Identify which cell holds the provided text, then report its (X, Y) central coordinate. 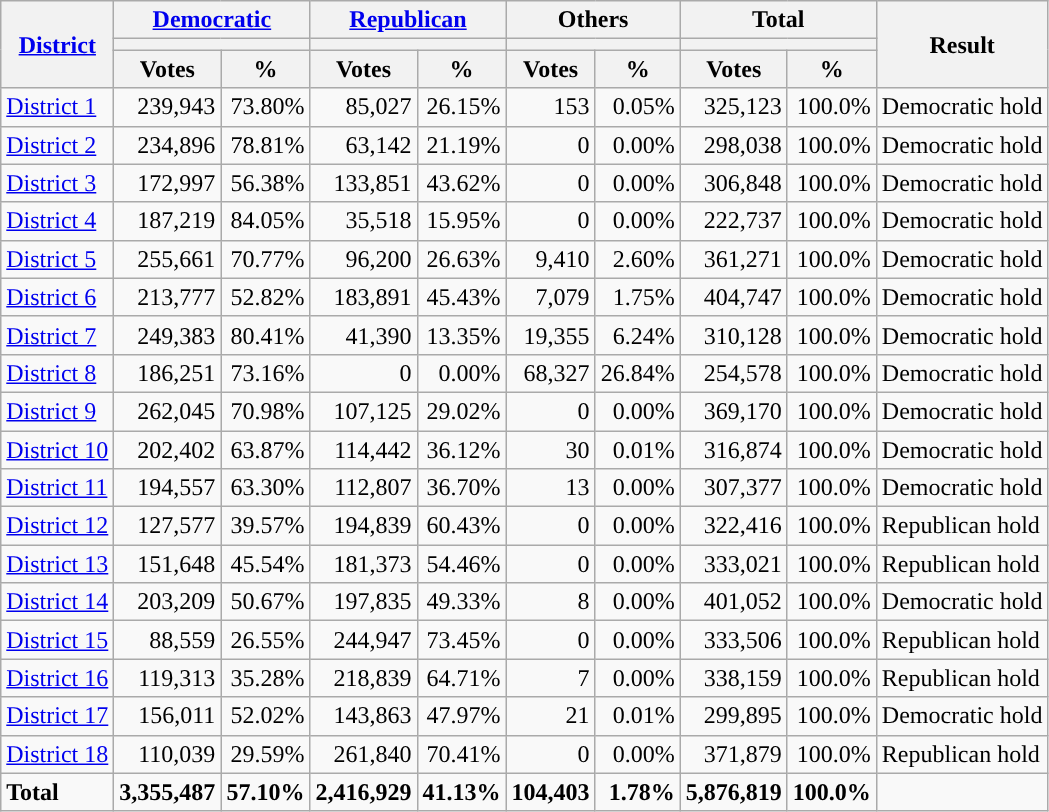
306,848 (734, 183)
234,896 (168, 145)
119,313 (168, 678)
Republican (408, 20)
404,747 (734, 297)
187,219 (168, 221)
13 (550, 488)
218,839 (364, 678)
21 (550, 716)
88,559 (168, 640)
73.16% (266, 373)
1.78% (638, 792)
127,577 (168, 526)
19,355 (550, 335)
172,997 (168, 183)
112,807 (364, 488)
84.05% (266, 221)
202,402 (168, 449)
District 10 (58, 449)
21.19% (462, 145)
2.60% (638, 259)
222,737 (734, 221)
Others (593, 20)
73.45% (462, 640)
District (58, 44)
9,410 (550, 259)
333,506 (734, 640)
43.62% (462, 183)
District 16 (58, 678)
401,052 (734, 602)
8 (550, 602)
57.10% (266, 792)
186,251 (168, 373)
1.75% (638, 297)
153 (550, 107)
73.80% (266, 107)
255,661 (168, 259)
80.41% (266, 335)
13.35% (462, 335)
7,079 (550, 297)
133,851 (364, 183)
District 15 (58, 640)
333,021 (734, 564)
36.12% (462, 449)
26.84% (638, 373)
244,947 (364, 640)
298,038 (734, 145)
50.67% (266, 602)
54.46% (462, 564)
60.43% (462, 526)
District 12 (58, 526)
District 17 (58, 716)
70.98% (266, 411)
322,416 (734, 526)
261,840 (364, 754)
56.38% (266, 183)
213,777 (168, 297)
371,879 (734, 754)
Democratic (212, 20)
District 18 (58, 754)
3,355,487 (168, 792)
316,874 (734, 449)
96,200 (364, 259)
6.24% (638, 335)
197,835 (364, 602)
52.02% (266, 716)
203,209 (168, 602)
143,863 (364, 716)
64.71% (462, 678)
26.63% (462, 259)
5,876,819 (734, 792)
District 8 (58, 373)
0.05% (638, 107)
310,128 (734, 335)
Result (962, 44)
41,390 (364, 335)
85,027 (364, 107)
35.28% (266, 678)
District 9 (58, 411)
District 6 (58, 297)
254,578 (734, 373)
District 13 (58, 564)
41.13% (462, 792)
78.81% (266, 145)
63.30% (266, 488)
49.33% (462, 602)
151,648 (168, 564)
26.15% (462, 107)
70.77% (266, 259)
181,373 (364, 564)
369,170 (734, 411)
45.43% (462, 297)
15.95% (462, 221)
36.70% (462, 488)
District 5 (58, 259)
63.87% (266, 449)
107,125 (364, 411)
39.57% (266, 526)
26.55% (266, 640)
156,011 (168, 716)
361,271 (734, 259)
194,557 (168, 488)
29.59% (266, 754)
District 2 (58, 145)
7 (550, 678)
47.97% (462, 716)
110,039 (168, 754)
307,377 (734, 488)
35,518 (364, 221)
114,442 (364, 449)
District 14 (58, 602)
District 7 (58, 335)
194,839 (364, 526)
2,416,929 (364, 792)
District 1 (58, 107)
262,045 (168, 411)
325,123 (734, 107)
249,383 (168, 335)
29.02% (462, 411)
338,159 (734, 678)
District 3 (58, 183)
30 (550, 449)
104,403 (550, 792)
District 4 (58, 221)
45.54% (266, 564)
52.82% (266, 297)
183,891 (364, 297)
63,142 (364, 145)
70.41% (462, 754)
299,895 (734, 716)
68,327 (550, 373)
239,943 (168, 107)
District 11 (58, 488)
